Determine the (x, y) coordinate at the center of the cell enclosing the given text.  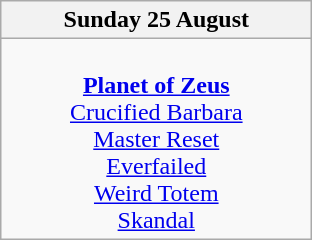
Planet of Zeus Crucified Barbara Master Reset Everfailed Weird Totem Skandal (156, 139)
Sunday 25 August (156, 20)
